Extract the [X, Y] coordinate from the center of the cell holding the provided text.  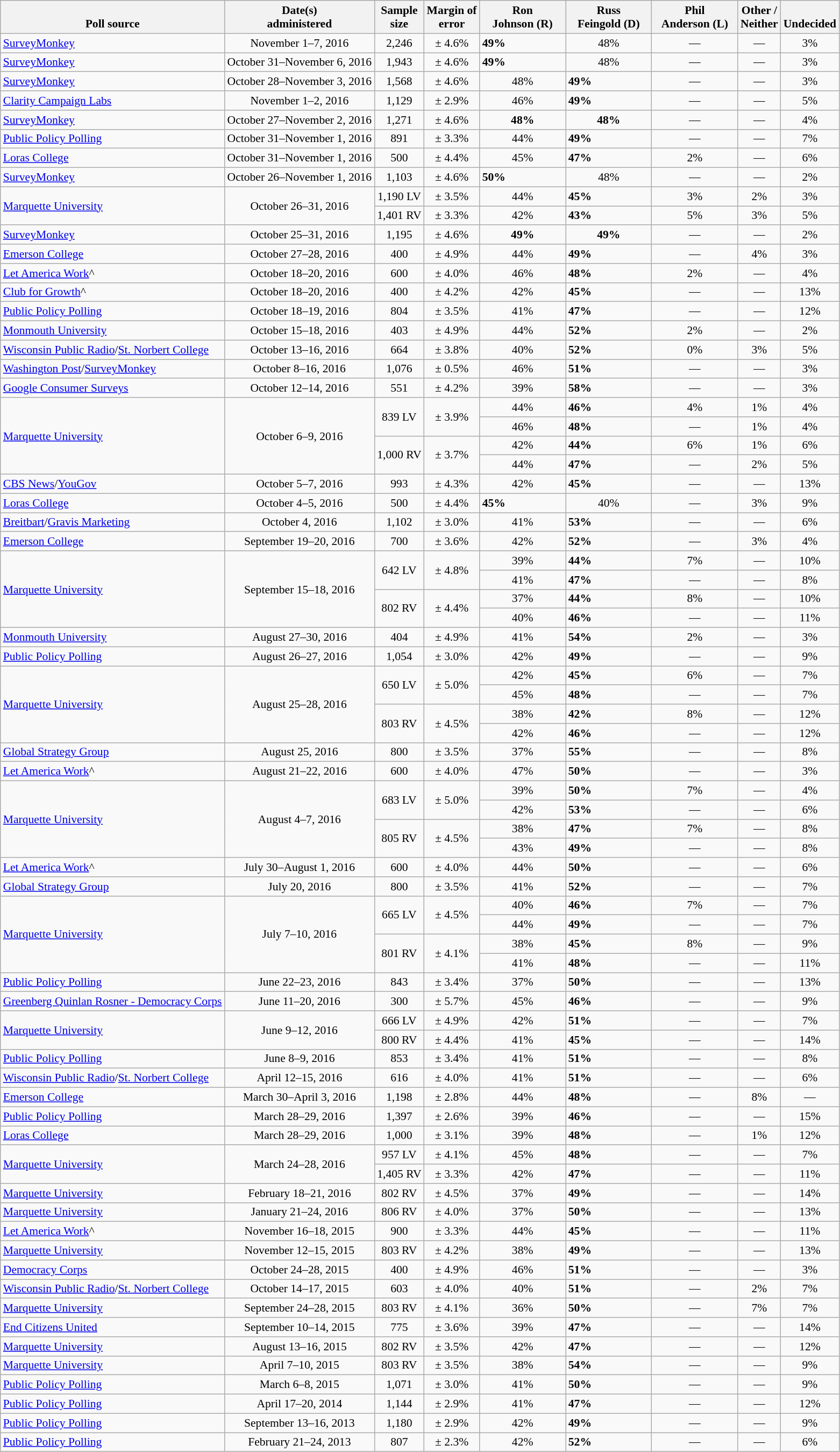
801 RV [399, 953]
1,102 [399, 522]
1,405 RV [399, 1174]
Club for Growth^ [113, 292]
58% [609, 388]
642 LV [399, 570]
1,103 [399, 178]
1,076 [399, 369]
Other /Neither [759, 17]
1,071 [399, 1385]
July 20, 2016 [299, 887]
RussFeingold (D) [609, 17]
June 8–9, 2016 [299, 1059]
August 13–16, 2015 [299, 1347]
806 RV [399, 1212]
October 18–19, 2016 [299, 311]
700 [399, 542]
± 2.8% [452, 1097]
October 4–5, 2016 [299, 503]
Breitbart/Gravis Marketing [113, 522]
Margin oferror [452, 17]
August 4–7, 2016 [299, 819]
Greenberg Quinlan Rosner - Democracy Corps [113, 1002]
March 24–28, 2016 [299, 1164]
August 25, 2016 [299, 752]
March 6–8, 2015 [299, 1385]
616 [399, 1078]
55% [609, 752]
Democracy Corps [113, 1270]
1,195 [399, 235]
1,180 [399, 1423]
891 [399, 139]
June 22–23, 2016 [299, 982]
900 [399, 1231]
603 [399, 1289]
End Citizens United [113, 1327]
Poll source [113, 17]
551 [399, 388]
1,943 [399, 62]
June 11–20, 2016 [299, 1002]
957 LV [399, 1155]
± 3.9% [452, 416]
November 12–15, 2015 [299, 1251]
October 27–November 2, 2016 [299, 120]
October 31–November 6, 2016 [299, 62]
1,054 [399, 656]
April 12–15, 2016 [299, 1078]
October 26–31, 2016 [299, 206]
664 [399, 350]
PhilAnderson (L) [695, 17]
September 13–16, 2013 [299, 1423]
± 3.1% [452, 1136]
36% [523, 1308]
August 27–30, 2016 [299, 638]
666 LV [399, 1021]
1,000 RV [399, 455]
Samplesize [399, 17]
Washington Post/SurveyMonkey [113, 369]
843 [399, 982]
± 3.8% [452, 350]
April 7–10, 2015 [299, 1365]
807 [399, 1442]
October 28–November 3, 2016 [299, 82]
1,397 [399, 1116]
September 10–14, 2015 [299, 1327]
683 LV [399, 801]
805 RV [399, 838]
October 15–18, 2016 [299, 331]
800 RV [399, 1040]
Undecided [810, 17]
October 14–17, 2015 [299, 1289]
804 [399, 311]
February 21–24, 2013 [299, 1442]
October 26–November 1, 2016 [299, 178]
February 18–21, 2016 [299, 1193]
Clarity Campaign Labs [113, 101]
November 1–2, 2016 [299, 101]
1,198 [399, 1097]
July 30–August 1, 2016 [299, 867]
RonJohnson (R) [523, 17]
September 24–28, 2015 [299, 1308]
August 26–27, 2016 [299, 656]
October 25–31, 2016 [299, 235]
± 4.8% [452, 570]
650 LV [399, 685]
August 25–28, 2016 [299, 704]
1,271 [399, 120]
January 21–24, 2016 [299, 1212]
1,000 [399, 1136]
November 1–7, 2016 [299, 43]
993 [399, 484]
October 6–9, 2016 [299, 436]
404 [399, 638]
665 LV [399, 915]
September 19–20, 2016 [299, 542]
October 4, 2016 [299, 522]
775 [399, 1327]
October 24–28, 2015 [299, 1270]
October 12–14, 2016 [299, 388]
± 2.6% [452, 1116]
Date(s)administered [299, 17]
853 [399, 1059]
± 5.7% [452, 1002]
March 30–April 3, 2016 [299, 1097]
1,129 [399, 101]
1,401 RV [399, 216]
15% [810, 1116]
August 21–22, 2016 [299, 771]
Google Consumer Surveys [113, 388]
July 7–10, 2016 [299, 934]
1,190 LV [399, 196]
300 [399, 1002]
839 LV [399, 416]
October 27–28, 2016 [299, 254]
September 15–18, 2016 [299, 589]
November 16–18, 2015 [299, 1231]
June 9–12, 2016 [299, 1030]
± 4.3% [452, 484]
April 17–20, 2014 [299, 1404]
October 5–7, 2016 [299, 484]
0% [695, 350]
± 3.7% [452, 455]
October 13–16, 2016 [299, 350]
1,568 [399, 82]
± 2.3% [452, 1442]
2,246 [399, 43]
403 [399, 331]
± 0.5% [452, 369]
CBS News/YouGov [113, 484]
1,144 [399, 1404]
October 8–16, 2016 [299, 369]
